Provide the (x, y) coordinate of the cell's center where the given text is located.  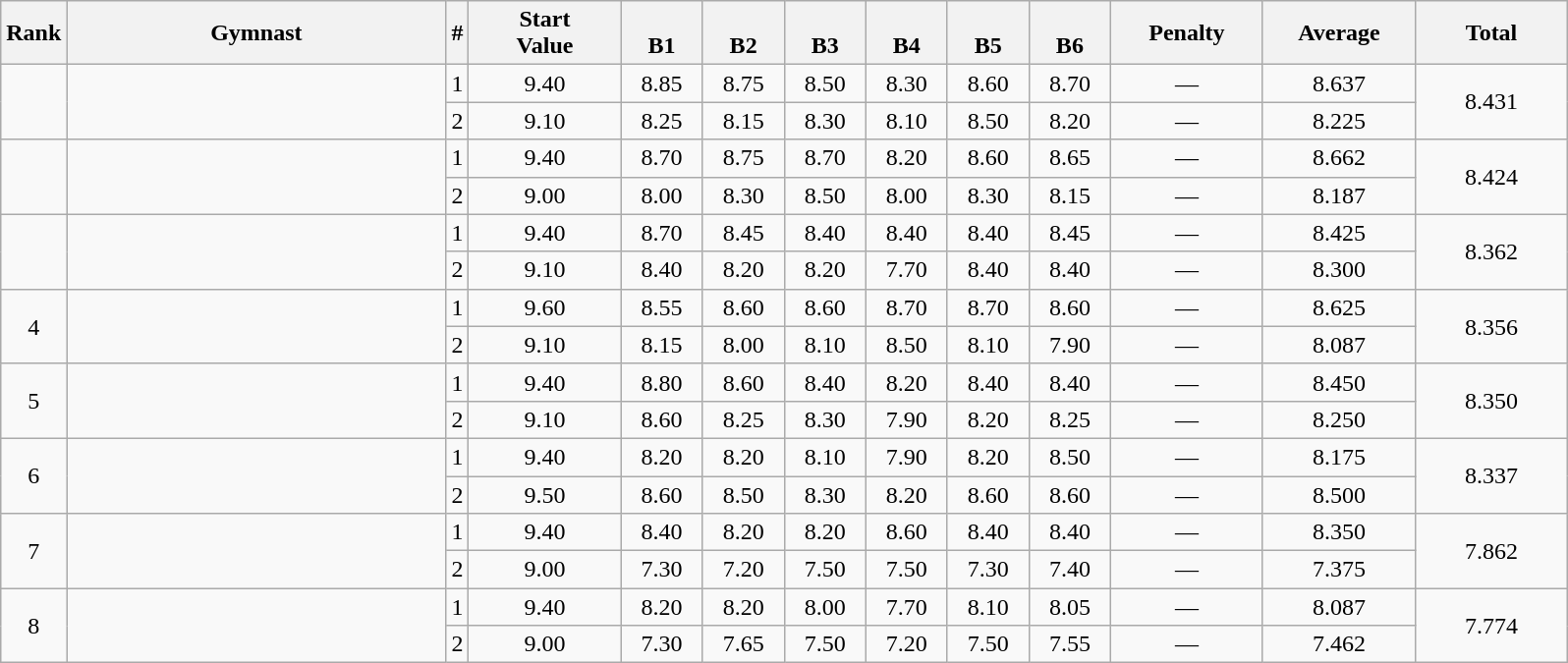
Gymnast (256, 33)
8.300 (1338, 270)
8.431 (1491, 102)
7.65 (743, 644)
5 (33, 401)
B6 (1069, 33)
# (458, 33)
B3 (825, 33)
8 (33, 626)
8.425 (1338, 233)
7.862 (1491, 551)
8.55 (662, 307)
B4 (906, 33)
8.250 (1338, 419)
8.662 (1338, 158)
8.625 (1338, 307)
7.375 (1338, 570)
8.356 (1491, 326)
Average (1338, 33)
8.450 (1338, 382)
B5 (988, 33)
8.175 (1338, 457)
8.187 (1338, 195)
7.55 (1069, 644)
8.337 (1491, 475)
Rank (33, 33)
StartValue (544, 33)
8.500 (1338, 494)
8.65 (1069, 158)
8.80 (662, 382)
8.85 (662, 83)
B1 (662, 33)
8.225 (1338, 121)
B2 (743, 33)
8.424 (1491, 177)
7 (33, 551)
Penalty (1187, 33)
Total (1491, 33)
8.637 (1338, 83)
7.40 (1069, 570)
4 (33, 326)
7.462 (1338, 644)
8.362 (1491, 251)
7.774 (1491, 626)
9.60 (544, 307)
8.05 (1069, 607)
9.50 (544, 494)
6 (33, 475)
